Search for the cell housing the specified text and yield its (X, Y) center coordinate. 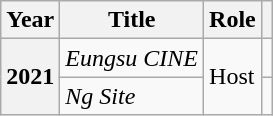
Ng Site (132, 96)
2021 (30, 77)
Eungsu CINE (132, 58)
Host (233, 77)
Role (233, 20)
Title (132, 20)
Year (30, 20)
